Pinpoint the cell where the given text exists, returning its (X, Y) midpoint coordinate. 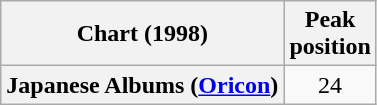
24 (330, 85)
Chart (1998) (142, 34)
Peak position (330, 34)
Japanese Albums (Oricon) (142, 85)
